Identify which cell holds the provided text, then report its [X, Y] central coordinate. 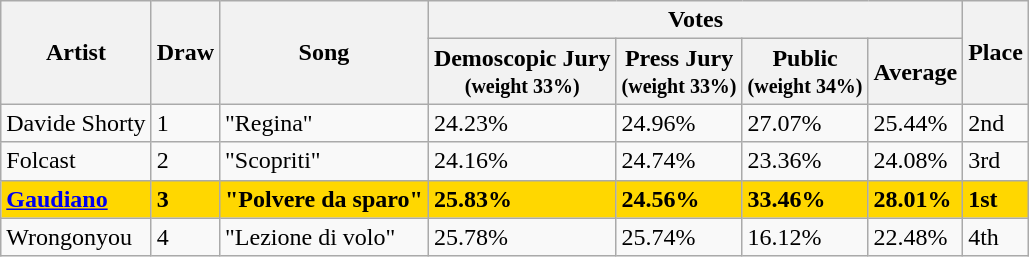
Artist [76, 52]
Average [916, 72]
4 [185, 237]
Folcast [76, 161]
Demoscopic Jury(weight 33%) [522, 72]
24.08% [916, 161]
"Lezione di volo" [324, 237]
1st [996, 199]
Wrongonyou [76, 237]
3rd [996, 161]
25.78% [522, 237]
23.36% [805, 161]
24.23% [522, 123]
2nd [996, 123]
28.01% [916, 199]
24.96% [679, 123]
1 [185, 123]
Press Jury(weight 33%) [679, 72]
3 [185, 199]
25.83% [522, 199]
4th [996, 237]
Draw [185, 52]
Place [996, 52]
25.44% [916, 123]
16.12% [805, 237]
24.16% [522, 161]
24.56% [679, 199]
33.46% [805, 199]
"Polvere da sparo" [324, 199]
Song [324, 52]
"Scopriti" [324, 161]
Votes [695, 20]
22.48% [916, 237]
Davide Shorty [76, 123]
2 [185, 161]
24.74% [679, 161]
27.07% [805, 123]
"Regina" [324, 123]
Gaudiano [76, 199]
25.74% [679, 237]
Public(weight 34%) [805, 72]
